Return the [X, Y] coordinate for the center point of the cell that contains the specified text.  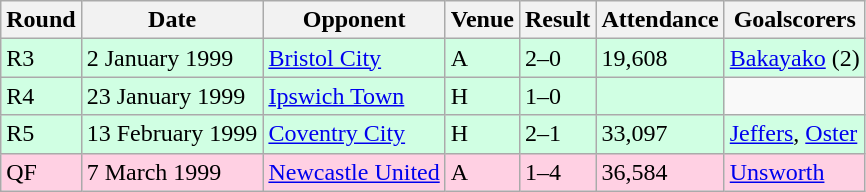
Bakayako (2) [794, 58]
13 February 1999 [172, 134]
Unsworth [794, 172]
19,608 [660, 58]
Opponent [354, 20]
Attendance [660, 20]
2–0 [557, 58]
7 March 1999 [172, 172]
1–0 [557, 96]
Result [557, 20]
Coventry City [354, 134]
R3 [41, 58]
33,097 [660, 134]
1–4 [557, 172]
Goalscorers [794, 20]
Venue [482, 20]
2 January 1999 [172, 58]
Ipswich Town [354, 96]
Newcastle United [354, 172]
R4 [41, 96]
23 January 1999 [172, 96]
Bristol City [354, 58]
2–1 [557, 134]
Round [41, 20]
36,584 [660, 172]
Jeffers, Oster [794, 134]
Date [172, 20]
QF [41, 172]
R5 [41, 134]
